Scan for the cell matching the given text and deliver its [x, y] coordinate at center. 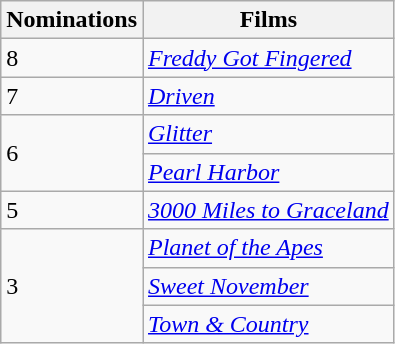
Pearl Harbor [268, 172]
8 [72, 58]
7 [72, 96]
Sweet November [268, 286]
Films [268, 20]
5 [72, 210]
Freddy Got Fingered [268, 58]
3000 Miles to Graceland [268, 210]
Driven [268, 96]
Nominations [72, 20]
3 [72, 286]
Town & Country [268, 324]
Planet of the Apes [268, 248]
Glitter [268, 134]
6 [72, 153]
